Capture the cell that displays the provided text and extract its (x, y) central coordinate. 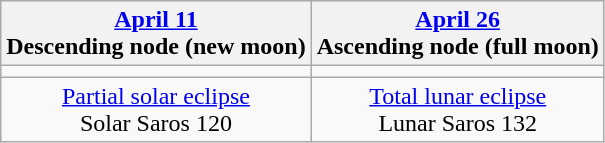
April 11Descending node (new moon) (156, 34)
Partial solar eclipseSolar Saros 120 (156, 110)
April 26Ascending node (full moon) (458, 34)
Total lunar eclipseLunar Saros 132 (458, 110)
